Output the (X, Y) coordinate of the center of the cell containing the given text.  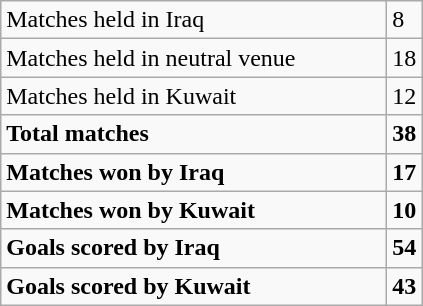
Matches won by Iraq (194, 172)
8 (404, 20)
38 (404, 134)
54 (404, 248)
Matches held in neutral venue (194, 58)
Goals scored by Iraq (194, 248)
Total matches (194, 134)
Goals scored by Kuwait (194, 286)
Matches held in Iraq (194, 20)
18 (404, 58)
Matches held in Kuwait (194, 96)
12 (404, 96)
43 (404, 286)
Matches won by Kuwait (194, 210)
10 (404, 210)
17 (404, 172)
